From the cell containing the given text, extract its center point as [X, Y] coordinate. 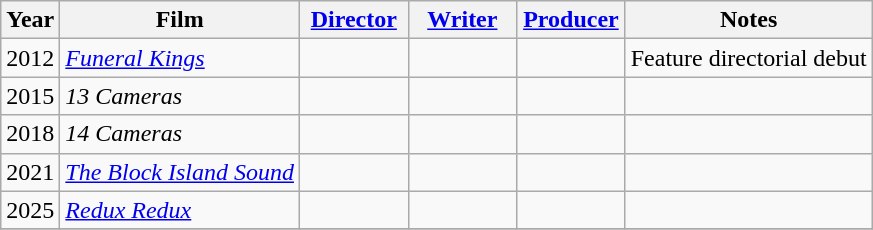
13 Cameras [180, 96]
Feature directorial debut [748, 58]
Funeral Kings [180, 58]
Film [180, 20]
2021 [30, 172]
2015 [30, 96]
The Block Island Sound [180, 172]
Redux Redux [180, 210]
Notes [748, 20]
14 Cameras [180, 134]
2012 [30, 58]
Writer [462, 20]
Producer [572, 20]
2018 [30, 134]
Director [354, 20]
Year [30, 20]
2025 [30, 210]
